Capture the cell that displays the provided text and extract its (X, Y) central coordinate. 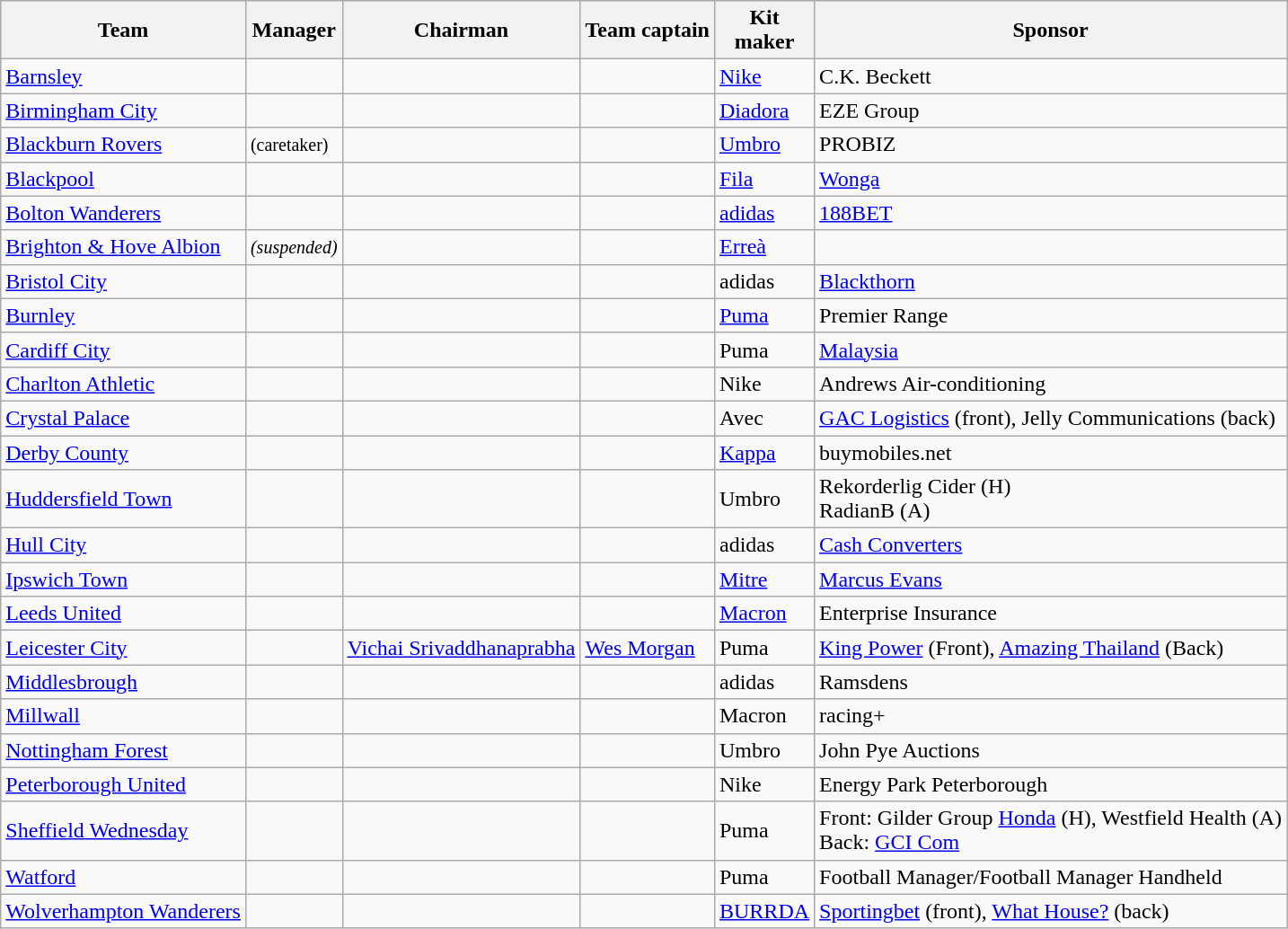
Fila (763, 179)
Derby County (124, 452)
Sponsor (1051, 31)
Vichai Srivaddhanaprabha (462, 648)
Nottingham Forest (124, 750)
Millwall (124, 716)
Mitre (763, 580)
Hull City (124, 545)
Kit maker (763, 31)
Ipswich Town (124, 580)
Barnsley (124, 76)
Crystal Palace (124, 418)
GAC Logistics (front), Jelly Communications (back) (1051, 418)
King Power (Front), Amazing Thailand (Back) (1051, 648)
Sheffield Wednesday (124, 830)
Wonga (1051, 179)
Blackthorn (1051, 281)
Leicester City (124, 648)
188BET (1051, 213)
Energy Park Peterborough (1051, 784)
buymobiles.net (1051, 452)
(suspended) (294, 247)
Blackpool (124, 179)
John Pye Auctions (1051, 750)
Wes Morgan (648, 648)
Cash Converters (1051, 545)
Erreà (763, 247)
Enterprise Insurance (1051, 614)
PROBIZ (1051, 145)
Rekorderlig Cider (H)RadianB (A) (1051, 500)
EZE Group (1051, 111)
Middlesbrough (124, 682)
Charlton Athletic (124, 384)
Marcus Evans (1051, 580)
Bolton Wanderers (124, 213)
Birmingham City (124, 111)
Team captain (648, 31)
Sportingbet (front), What House? (back) (1051, 911)
Huddersfield Town (124, 500)
Premier Range (1051, 315)
(caretaker) (294, 145)
Andrews Air-conditioning (1051, 384)
Football Manager/Football Manager Handheld (1051, 877)
Watford (124, 877)
Diadora (763, 111)
Peterborough United (124, 784)
Cardiff City (124, 349)
Leeds United (124, 614)
Manager (294, 31)
Team (124, 31)
Malaysia (1051, 349)
racing+ (1051, 716)
Wolverhampton Wanderers (124, 911)
C.K. Beckett (1051, 76)
Avec (763, 418)
Chairman (462, 31)
Kappa (763, 452)
Burnley (124, 315)
BURRDA (763, 911)
Ramsdens (1051, 682)
Blackburn Rovers (124, 145)
Brighton & Hove Albion (124, 247)
Front: Gilder Group Honda (H), Westfield Health (A)Back: GCI Com (1051, 830)
Bristol City (124, 281)
